For the text-containing cell, return its midpoint in (x, y) coordinate format. 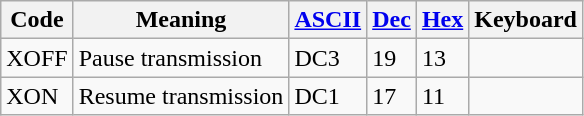
Pause transmission (181, 58)
DC1 (328, 96)
Dec (392, 20)
11 (442, 96)
Hex (442, 20)
XON (37, 96)
Keyboard (526, 20)
Code (37, 20)
DC3 (328, 58)
13 (442, 58)
XOFF (37, 58)
ASCII (328, 20)
Resume transmission (181, 96)
17 (392, 96)
19 (392, 58)
Meaning (181, 20)
